Capture the cell that displays the provided text and extract its (X, Y) central coordinate. 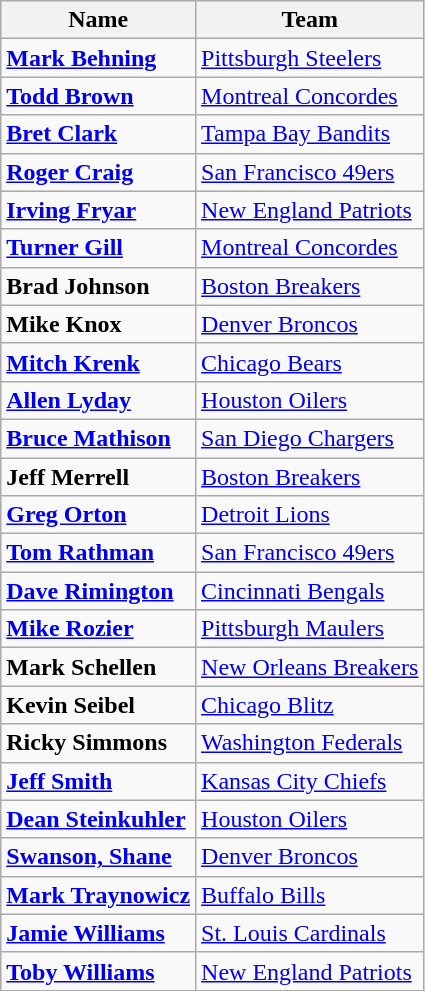
Mitch Krenk (98, 362)
Buffalo Bills (310, 895)
Dean Steinkuhler (98, 819)
Turner Gill (98, 248)
Allen Lyday (98, 400)
Tampa Bay Bandits (310, 134)
Cincinnati Bengals (310, 591)
Mark Behning (98, 58)
Roger Craig (98, 172)
Irving Fryar (98, 210)
Swanson, Shane (98, 857)
New Orleans Breakers (310, 667)
San Diego Chargers (310, 438)
Toby Williams (98, 971)
Chicago Blitz (310, 705)
Kevin Seibel (98, 705)
Ricky Simmons (98, 743)
Mark Traynowicz (98, 895)
Detroit Lions (310, 515)
Bruce Mathison (98, 438)
Bret Clark (98, 134)
Jamie Williams (98, 933)
Greg Orton (98, 515)
Washington Federals (310, 743)
Brad Johnson (98, 286)
St. Louis Cardinals (310, 933)
Chicago Bears (310, 362)
Jeff Merrell (98, 477)
Team (310, 20)
Name (98, 20)
Kansas City Chiefs (310, 781)
Tom Rathman (98, 553)
Mike Rozier (98, 629)
Pittsburgh Maulers (310, 629)
Jeff Smith (98, 781)
Mike Knox (98, 324)
Dave Rimington (98, 591)
Todd Brown (98, 96)
Mark Schellen (98, 667)
Pittsburgh Steelers (310, 58)
